Pinpoint the cell where the given text exists, returning its [X, Y] midpoint coordinate. 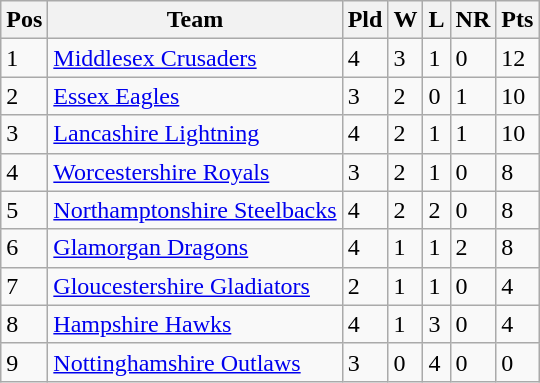
6 [24, 248]
W [406, 20]
Northamptonshire Steelbacks [195, 210]
Pts [518, 20]
NR [473, 20]
Glamorgan Dragons [195, 248]
12 [518, 58]
Pos [24, 20]
L [436, 20]
Lancashire Lightning [195, 134]
Middlesex Crusaders [195, 58]
7 [24, 286]
9 [24, 362]
Nottinghamshire Outlaws [195, 362]
Hampshire Hawks [195, 324]
Gloucestershire Gladiators [195, 286]
5 [24, 210]
Team [195, 20]
Worcestershire Royals [195, 172]
Pld [365, 20]
Essex Eagles [195, 96]
